Find where the given text appears and provide that cell's center as [X, Y] coordinate. 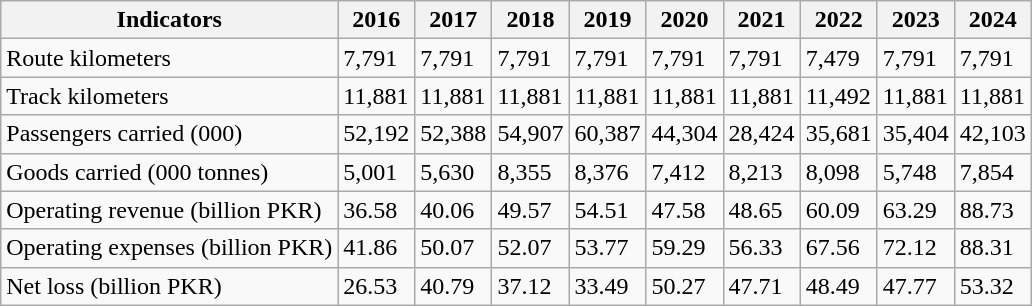
47.71 [762, 286]
26.53 [376, 286]
52,192 [376, 134]
35,681 [838, 134]
44,304 [684, 134]
36.58 [376, 210]
2019 [608, 20]
35,404 [916, 134]
42,103 [992, 134]
54.51 [608, 210]
54,907 [530, 134]
37.12 [530, 286]
2017 [454, 20]
33.49 [608, 286]
5,001 [376, 172]
5,748 [916, 172]
2021 [762, 20]
40.79 [454, 286]
7,854 [992, 172]
49.57 [530, 210]
60,387 [608, 134]
88.31 [992, 248]
Goods carried (000 tonnes) [170, 172]
2018 [530, 20]
11,492 [838, 96]
Indicators [170, 20]
41.86 [376, 248]
88.73 [992, 210]
59.29 [684, 248]
56.33 [762, 248]
2024 [992, 20]
Passengers carried (000) [170, 134]
2023 [916, 20]
48.49 [838, 286]
Operating expenses (billion PKR) [170, 248]
Operating revenue (billion PKR) [170, 210]
2020 [684, 20]
8,098 [838, 172]
67.56 [838, 248]
72.12 [916, 248]
47.58 [684, 210]
47.77 [916, 286]
2022 [838, 20]
53.77 [608, 248]
7,479 [838, 58]
60.09 [838, 210]
63.29 [916, 210]
8,355 [530, 172]
5,630 [454, 172]
Route kilometers [170, 58]
Net loss (billion PKR) [170, 286]
28,424 [762, 134]
52.07 [530, 248]
50.07 [454, 248]
Track kilometers [170, 96]
40.06 [454, 210]
2016 [376, 20]
52,388 [454, 134]
50.27 [684, 286]
7,412 [684, 172]
53.32 [992, 286]
48.65 [762, 210]
8,213 [762, 172]
8,376 [608, 172]
